Search for the cell housing the specified text and yield its [x, y] center coordinate. 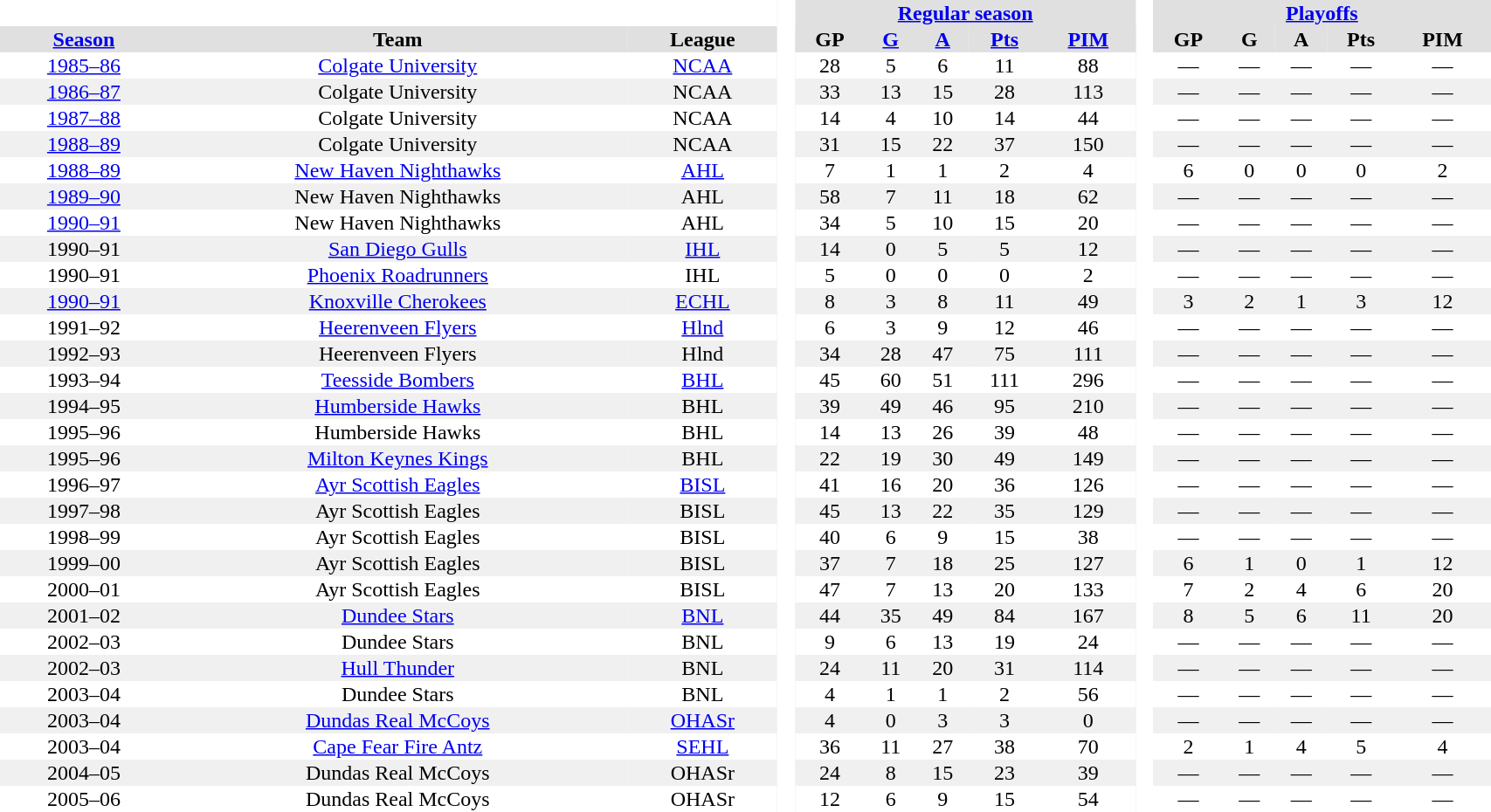
296 [1088, 380]
127 [1088, 563]
1998–99 [84, 537]
SEHL [702, 747]
70 [1088, 747]
51 [942, 380]
113 [1088, 92]
41 [830, 485]
1986–87 [84, 92]
1985–86 [84, 65]
1991–92 [84, 327]
40 [830, 537]
2001–02 [84, 616]
75 [1004, 354]
Team [398, 39]
Hull Thunder [398, 668]
27 [942, 747]
Milton Keynes Kings [398, 458]
Cape Fear Fire Antz [398, 747]
210 [1088, 406]
95 [1004, 406]
62 [1088, 196]
Regular season [966, 13]
1996–97 [84, 485]
129 [1088, 511]
Teesside Bombers [398, 380]
San Diego Gulls [398, 249]
133 [1088, 589]
54 [1088, 799]
58 [830, 196]
Playoffs [1322, 13]
114 [1088, 668]
88 [1088, 65]
23 [1004, 773]
84 [1004, 616]
1997–98 [84, 511]
48 [1088, 432]
26 [942, 432]
60 [891, 380]
Knoxville Cherokees [398, 301]
56 [1088, 694]
2000–01 [84, 589]
2004–05 [84, 773]
2005–06 [84, 799]
150 [1088, 144]
1994–95 [84, 406]
30 [942, 458]
33 [830, 92]
167 [1088, 616]
126 [1088, 485]
1993–94 [84, 380]
1989–90 [84, 196]
1992–93 [84, 354]
Season [84, 39]
16 [891, 485]
League [702, 39]
1999–00 [84, 563]
25 [1004, 563]
149 [1088, 458]
1987–88 [84, 118]
Phoenix Roadrunners [398, 275]
ECHL [702, 301]
